Extract the [x, y] coordinate from the center of the cell holding the provided text.  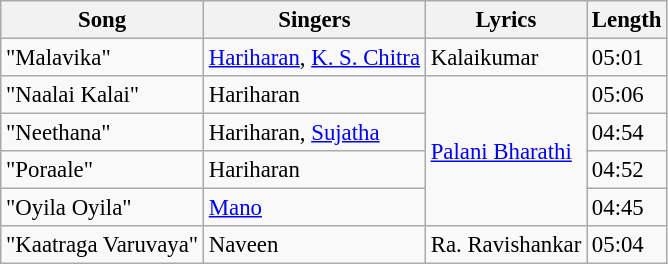
Singers [314, 20]
Song [102, 20]
"Poraale" [102, 170]
05:01 [627, 58]
"Neethana" [102, 133]
"Oyila Oyila" [102, 208]
Naveen [314, 245]
Hariharan, Sujatha [314, 133]
04:52 [627, 170]
Ra. Ravishankar [506, 245]
"Malavika" [102, 58]
"Naalai Kalai" [102, 95]
Hariharan, K. S. Chitra [314, 58]
Palani Bharathi [506, 151]
05:04 [627, 245]
Mano [314, 208]
04:54 [627, 133]
05:06 [627, 95]
Kalaikumar [506, 58]
04:45 [627, 208]
Length [627, 20]
"Kaatraga Varuvaya" [102, 245]
Lyrics [506, 20]
